For the text-containing cell, return its midpoint in (x, y) coordinate format. 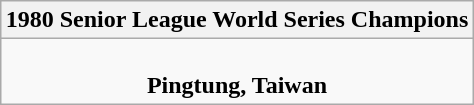
1980 Senior League World Series Champions (237, 20)
Pingtung, Taiwan (237, 72)
